Return the [x, y] coordinate for the center point of the cell that contains the specified text.  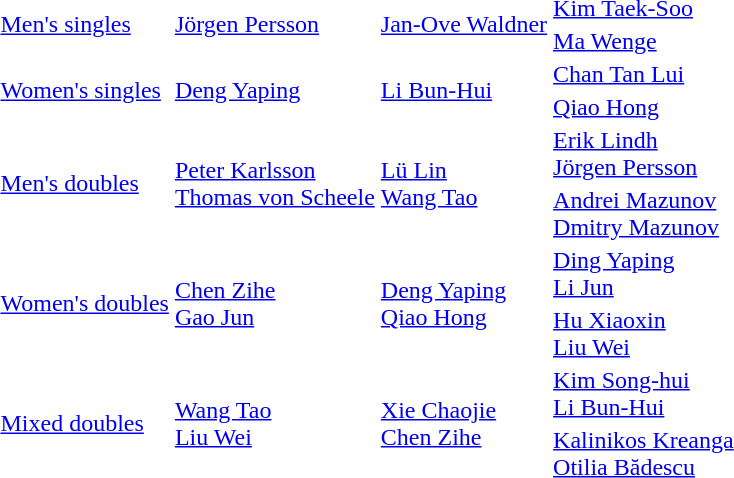
Lü Lin Wang Tao [464, 184]
Chen Zihe Gao Jun [274, 304]
Deng Yaping [274, 90]
Deng Yaping Qiao Hong [464, 304]
Li Bun-Hui [464, 90]
Peter Karlsson Thomas von Scheele [274, 184]
